Extract the [x, y] coordinate from the center of the cell holding the provided text.  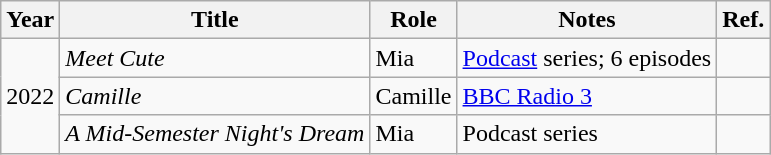
BBC Radio 3 [587, 96]
Year [30, 20]
2022 [30, 96]
Role [414, 20]
A Mid-Semester Night's Dream [215, 134]
Ref. [744, 20]
Notes [587, 20]
Meet Cute [215, 58]
Podcast series [587, 134]
Title [215, 20]
Podcast series; 6 episodes [587, 58]
